Locate the cell with the specified text and output its [x, y] center coordinate. 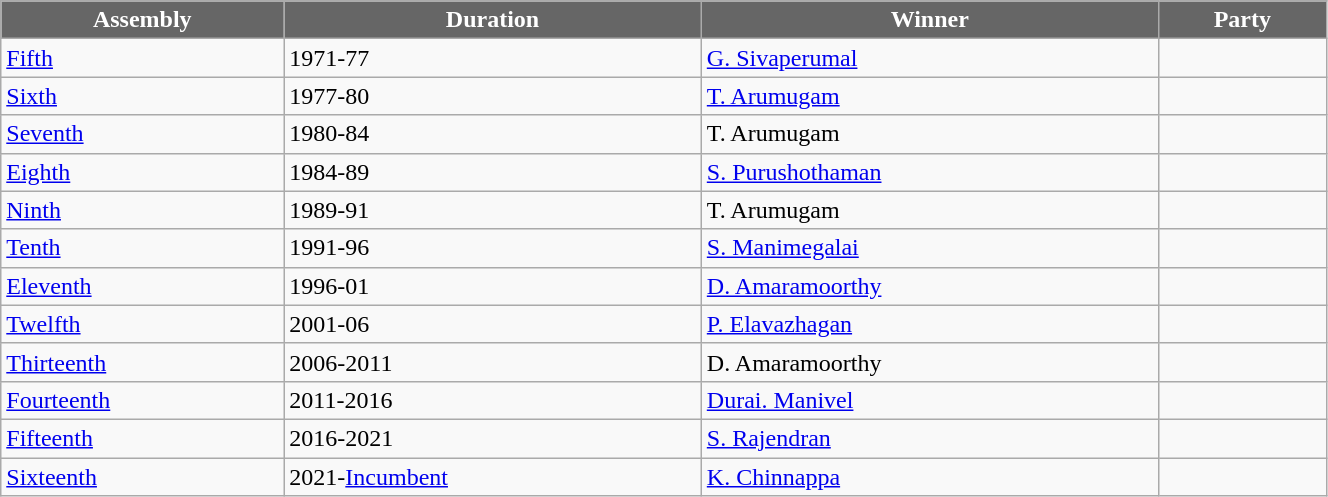
1996-01 [492, 286]
1989-91 [492, 210]
Duration [492, 20]
Sixteenth [142, 477]
1971-77 [492, 58]
Durai. Manivel [930, 400]
1980-84 [492, 134]
Winner [930, 20]
Eighth [142, 172]
1991-96 [492, 248]
Tenth [142, 248]
Thirteenth [142, 362]
Assembly [142, 20]
G. Sivaperumal [930, 58]
2006-2011 [492, 362]
1977-80 [492, 96]
Party [1242, 20]
Fifteenth [142, 438]
K. Chinnappa [930, 477]
S. Purushothaman [930, 172]
1984-89 [492, 172]
Fifth [142, 58]
Eleventh [142, 286]
S. Manimegalai [930, 248]
Twelfth [142, 324]
Seventh [142, 134]
S. Rajendran [930, 438]
2016-2021 [492, 438]
Fourteenth [142, 400]
2011-2016 [492, 400]
2021-Incumbent [492, 477]
Ninth [142, 210]
P. Elavazhagan [930, 324]
Sixth [142, 96]
2001-06 [492, 324]
